Output the [X, Y] coordinate of the center of the cell containing the given text.  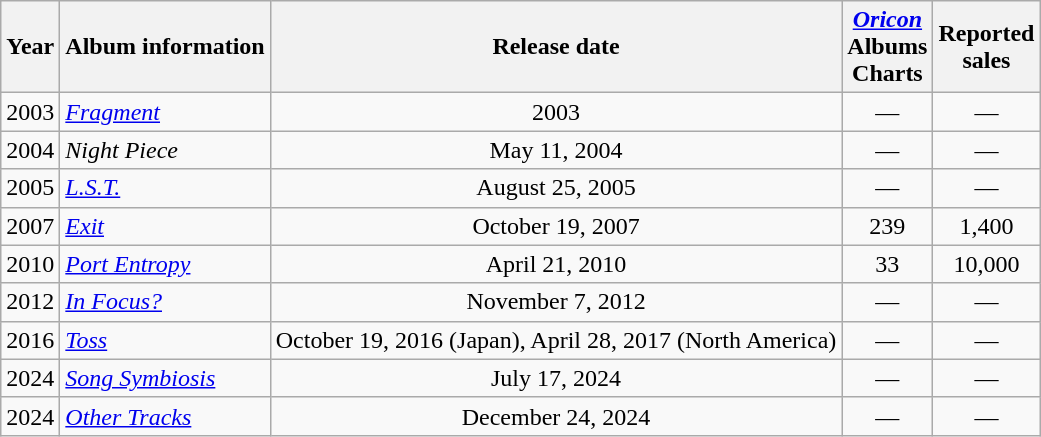
Release date [556, 47]
2016 [30, 340]
Other Tracks [165, 416]
Song Symbiosis [165, 378]
December 24, 2024 [556, 416]
Fragment [165, 112]
October 19, 2007 [556, 226]
May 11, 2004 [556, 150]
2005 [30, 188]
Album information [165, 47]
Toss [165, 340]
OriconAlbumsCharts [888, 47]
33 [888, 264]
Year [30, 47]
In Focus? [165, 302]
2004 [30, 150]
239 [888, 226]
Exit [165, 226]
10,000 [986, 264]
July 17, 2024 [556, 378]
2012 [30, 302]
April 21, 2010 [556, 264]
L.S.T. [165, 188]
2010 [30, 264]
November 7, 2012 [556, 302]
1,400 [986, 226]
August 25, 2005 [556, 188]
Port Entropy [165, 264]
2007 [30, 226]
Reportedsales [986, 47]
October 19, 2016 (Japan), April 28, 2017 (North America) [556, 340]
Night Piece [165, 150]
